Search for the cell housing the specified text and yield its (x, y) center coordinate. 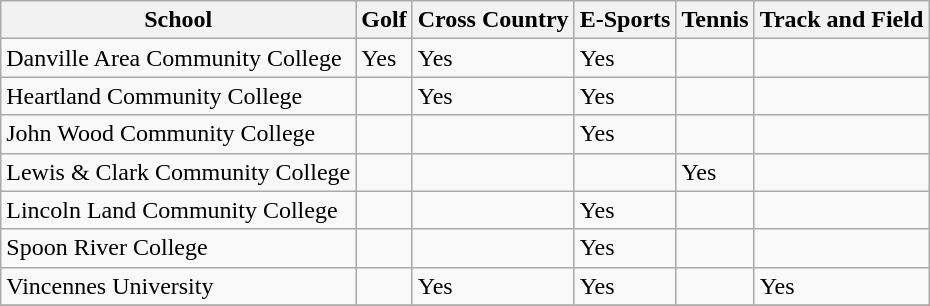
Golf (384, 20)
Lewis & Clark Community College (178, 172)
E-Sports (625, 20)
John Wood Community College (178, 134)
Cross Country (493, 20)
Vincennes University (178, 286)
Tennis (715, 20)
Lincoln Land Community College (178, 210)
Heartland Community College (178, 96)
Spoon River College (178, 248)
School (178, 20)
Danville Area Community College (178, 58)
Track and Field (842, 20)
